Provide the [x, y] coordinate of the cell's center where the given text is located.  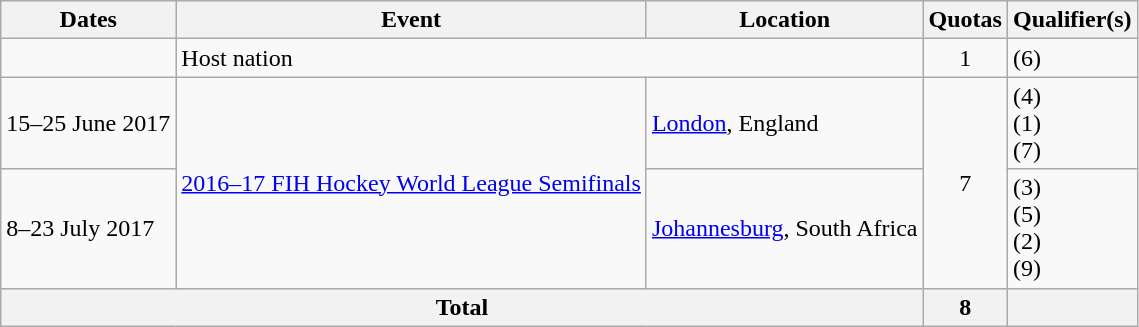
Qualifier(s) [1072, 20]
(6) [1072, 58]
Host nation [550, 58]
2016–17 FIH Hockey World League Semifinals [412, 182]
8 [965, 307]
Event [412, 20]
Location [784, 20]
Dates [88, 20]
London, England [784, 123]
7 [965, 182]
Johannesburg, South Africa [784, 228]
1 [965, 58]
(3) (5) (2) (9) [1072, 228]
(4) (1) (7) [1072, 123]
8–23 July 2017 [88, 228]
Total [462, 307]
15–25 June 2017 [88, 123]
Quotas [965, 20]
